Find where the given text appears and provide that cell's center as (X, Y) coordinate. 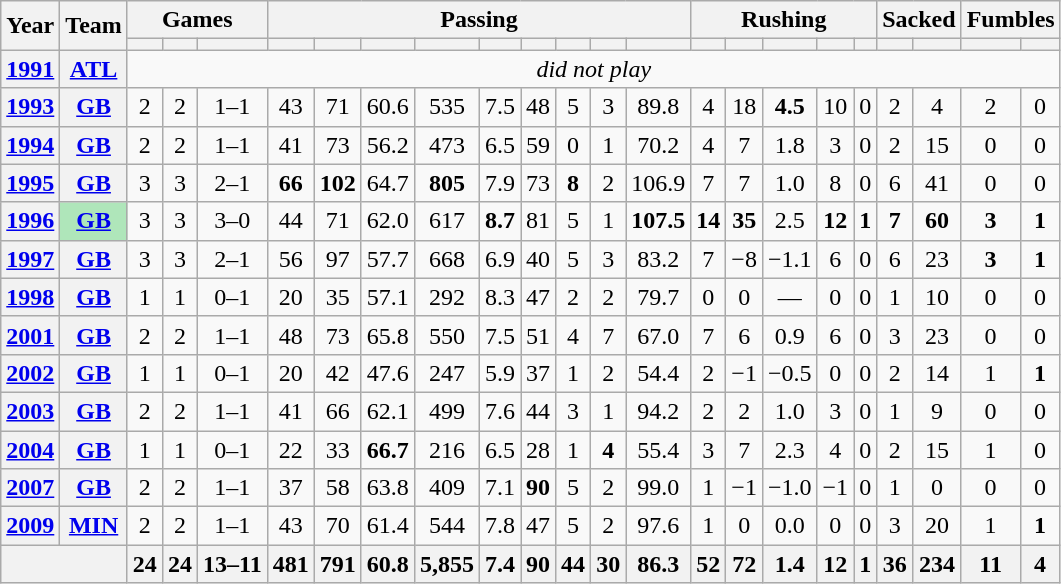
1997 (30, 259)
5,855 (446, 564)
97 (338, 259)
54.4 (658, 373)
61.4 (388, 526)
did not play (594, 69)
58 (338, 488)
42 (338, 373)
1991 (30, 69)
56 (290, 259)
72 (744, 564)
60.8 (388, 564)
Passing (479, 20)
2.3 (790, 449)
617 (446, 221)
2007 (30, 488)
1993 (30, 107)
89.8 (658, 107)
40 (538, 259)
57.1 (388, 297)
33 (338, 449)
60 (937, 221)
57.7 (388, 259)
550 (446, 335)
−8 (744, 259)
8.3 (500, 297)
22 (290, 449)
3–0 (232, 221)
97.6 (658, 526)
292 (446, 297)
62.1 (388, 411)
70 (338, 526)
52 (708, 564)
7.8 (500, 526)
9 (937, 411)
668 (446, 259)
Sacked (919, 20)
63.8 (388, 488)
106.9 (658, 183)
107.5 (658, 221)
79.7 (658, 297)
2002 (30, 373)
2004 (30, 449)
— (790, 297)
81 (538, 221)
805 (446, 183)
Rushing (784, 20)
−1.0 (790, 488)
0.9 (790, 335)
2009 (30, 526)
30 (608, 564)
62.0 (388, 221)
86.3 (658, 564)
55.4 (658, 449)
66.7 (388, 449)
1995 (30, 183)
70.2 (658, 145)
247 (446, 373)
473 (446, 145)
Team (94, 26)
4.5 (790, 107)
11 (990, 564)
Year (30, 26)
234 (937, 564)
ATL (94, 69)
409 (446, 488)
499 (446, 411)
99.0 (658, 488)
2003 (30, 411)
36 (895, 564)
8.7 (500, 221)
56.2 (388, 145)
47.6 (388, 373)
102 (338, 183)
7.4 (500, 564)
544 (446, 526)
−0.5 (790, 373)
2.5 (790, 221)
−1.1 (790, 259)
13–11 (232, 564)
1996 (30, 221)
7.9 (500, 183)
2001 (30, 335)
Fumbles (1010, 20)
216 (446, 449)
481 (290, 564)
59 (538, 145)
Games (197, 20)
60.6 (388, 107)
64.7 (388, 183)
1.4 (790, 564)
6.9 (500, 259)
51 (538, 335)
MIN (94, 526)
791 (338, 564)
67.0 (658, 335)
18 (744, 107)
5.9 (500, 373)
7.1 (500, 488)
83.2 (658, 259)
7.6 (500, 411)
1994 (30, 145)
0.0 (790, 526)
94.2 (658, 411)
1.8 (790, 145)
1998 (30, 297)
28 (538, 449)
65.8 (388, 335)
535 (446, 107)
